Pinpoint the cell where the given text exists, returning its [x, y] midpoint coordinate. 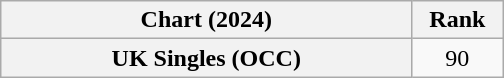
90 [458, 58]
UK Singles (OCC) [206, 58]
Chart (2024) [206, 20]
Rank [458, 20]
